Provide the (x, y) coordinate of the cell's center where the given text is located.  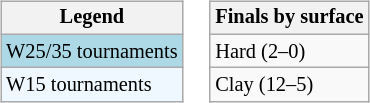
Hard (2–0) (289, 51)
Finals by surface (289, 18)
Clay (12–5) (289, 85)
Legend (92, 18)
W15 tournaments (92, 85)
W25/35 tournaments (92, 51)
